Identify which cell holds the provided text, then report its [x, y] central coordinate. 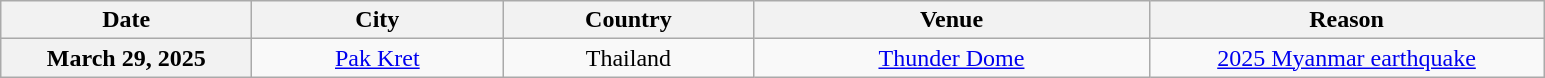
City [378, 20]
Date [126, 20]
Venue [952, 20]
Country [628, 20]
2025 Myanmar earthquake [1346, 58]
Thailand [628, 58]
March 29, 2025 [126, 58]
Pak Kret [378, 58]
Reason [1346, 20]
Thunder Dome [952, 58]
